Locate the cell with the specified text and output its (X, Y) center coordinate. 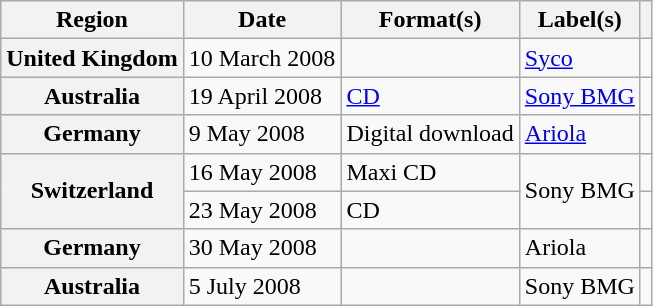
United Kingdom (92, 58)
Format(s) (430, 20)
Label(s) (580, 20)
Maxi CD (430, 172)
Date (262, 20)
Digital download (430, 134)
Syco (580, 58)
19 April 2008 (262, 96)
9 May 2008 (262, 134)
5 July 2008 (262, 286)
30 May 2008 (262, 248)
10 March 2008 (262, 58)
Switzerland (92, 191)
16 May 2008 (262, 172)
23 May 2008 (262, 210)
Region (92, 20)
